For the text-containing cell, return its midpoint in (x, y) coordinate format. 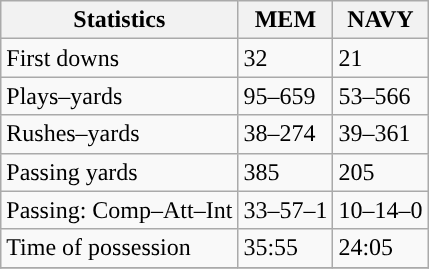
385 (286, 172)
32 (286, 58)
NAVY (380, 20)
35:55 (286, 248)
95–659 (286, 96)
Passing yards (120, 172)
Rushes–yards (120, 134)
MEM (286, 20)
24:05 (380, 248)
39–361 (380, 134)
Statistics (120, 20)
First downs (120, 58)
38–274 (286, 134)
10–14–0 (380, 210)
33–57–1 (286, 210)
Passing: Comp–Att–Int (120, 210)
53–566 (380, 96)
205 (380, 172)
Plays–yards (120, 96)
21 (380, 58)
Time of possession (120, 248)
